Determine the (X, Y) coordinate at the center of the cell enclosing the given text.  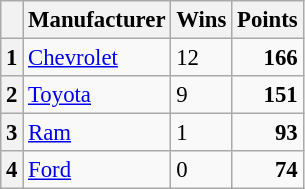
3 (12, 133)
Manufacturer (97, 20)
Ram (97, 133)
Wins (202, 20)
2 (12, 95)
4 (12, 170)
74 (268, 170)
Points (268, 20)
151 (268, 95)
0 (202, 170)
93 (268, 133)
Ford (97, 170)
Toyota (97, 95)
9 (202, 95)
166 (268, 58)
12 (202, 58)
Chevrolet (97, 58)
